Output the [X, Y] coordinate of the center of the cell containing the given text.  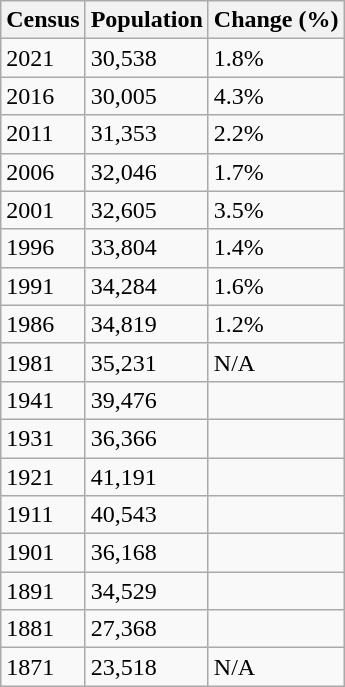
1.8% [276, 58]
1996 [43, 248]
1871 [43, 667]
27,368 [146, 629]
Census [43, 20]
30,538 [146, 58]
1986 [43, 324]
2.2% [276, 134]
1991 [43, 286]
2011 [43, 134]
36,168 [146, 553]
1911 [43, 515]
35,231 [146, 362]
1.2% [276, 324]
41,191 [146, 477]
32,046 [146, 172]
34,819 [146, 324]
4.3% [276, 96]
34,284 [146, 286]
32,605 [146, 210]
30,005 [146, 96]
1891 [43, 591]
33,804 [146, 248]
Population [146, 20]
34,529 [146, 591]
2006 [43, 172]
1881 [43, 629]
1981 [43, 362]
3.5% [276, 210]
23,518 [146, 667]
1901 [43, 553]
2021 [43, 58]
2016 [43, 96]
39,476 [146, 400]
1.7% [276, 172]
1.4% [276, 248]
36,366 [146, 438]
1941 [43, 400]
31,353 [146, 134]
1.6% [276, 286]
1921 [43, 477]
Change (%) [276, 20]
1931 [43, 438]
40,543 [146, 515]
2001 [43, 210]
